Search for the cell housing the specified text and yield its (X, Y) center coordinate. 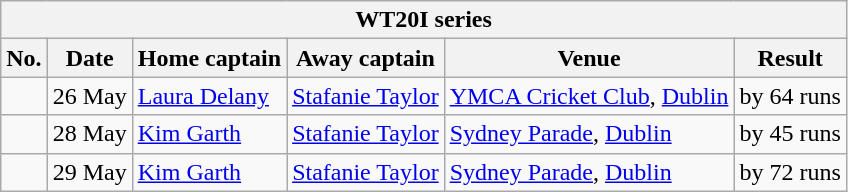
WT20I series (424, 20)
29 May (90, 172)
No. (24, 58)
by 45 runs (790, 134)
28 May (90, 134)
Laura Delany (209, 96)
26 May (90, 96)
Away captain (366, 58)
Result (790, 58)
YMCA Cricket Club, Dublin (589, 96)
by 72 runs (790, 172)
Venue (589, 58)
Date (90, 58)
Home captain (209, 58)
by 64 runs (790, 96)
